Pinpoint the cell where the given text exists, returning its (x, y) midpoint coordinate. 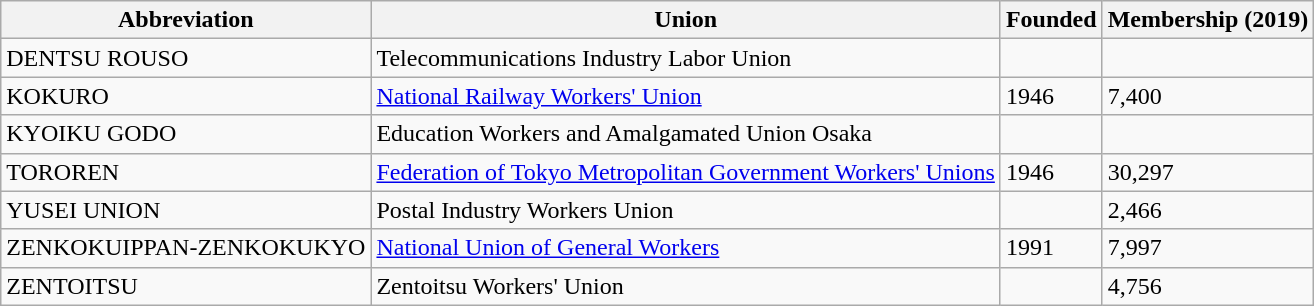
7,400 (1208, 96)
Union (686, 20)
KYOIKU GODO (186, 134)
National Railway Workers' Union (686, 96)
ZENTOITSU (186, 286)
National Union of General Workers (686, 248)
Founded (1051, 20)
ZENKOKUIPPAN-ZENKOKUKYO (186, 248)
Postal Industry Workers Union (686, 210)
1991 (1051, 248)
7,997 (1208, 248)
2,466 (1208, 210)
TOROREN (186, 172)
Zentoitsu Workers' Union (686, 286)
Federation of Tokyo Metropolitan Government Workers' Unions (686, 172)
DENTSU ROUSO (186, 58)
YUSEI UNION (186, 210)
KOKURO (186, 96)
Membership (2019) (1208, 20)
4,756 (1208, 286)
Telecommunications Industry Labor Union (686, 58)
Abbreviation (186, 20)
30,297 (1208, 172)
Education Workers and Amalgamated Union Osaka (686, 134)
